For the text-containing cell, return its midpoint in [X, Y] coordinate format. 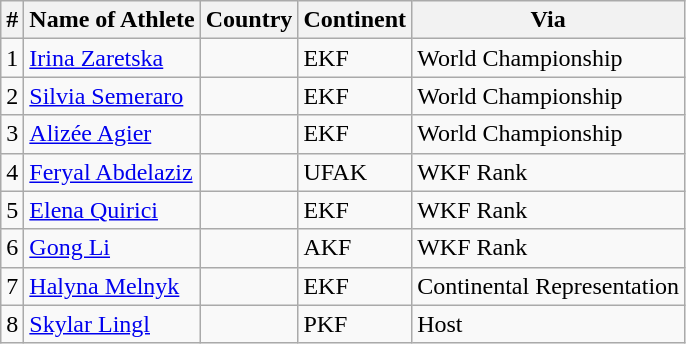
Country [249, 20]
UFAK [355, 172]
6 [12, 248]
Silvia Semeraro [112, 96]
5 [12, 210]
Feryal Abdelaziz [112, 172]
Continental Representation [548, 286]
7 [12, 286]
Continent [355, 20]
Name of Athlete [112, 20]
Irina Zaretska [112, 58]
# [12, 20]
Alizée Agier [112, 134]
1 [12, 58]
Elena Quirici [112, 210]
Via [548, 20]
8 [12, 324]
Skylar Lingl [112, 324]
Host [548, 324]
3 [12, 134]
PKF [355, 324]
Gong Li [112, 248]
AKF [355, 248]
Halyna Melnyk [112, 286]
4 [12, 172]
2 [12, 96]
